Pinpoint the cell where the given text exists, returning its (x, y) midpoint coordinate. 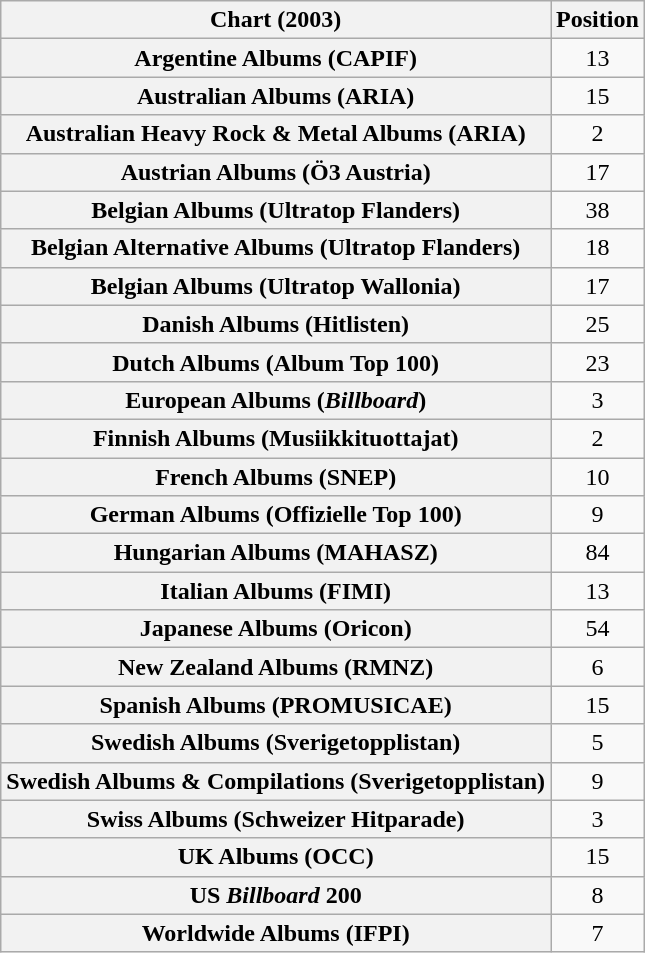
Swedish Albums (Sverigetopplistan) (276, 743)
Worldwide Albums (IFPI) (276, 933)
Japanese Albums (Oricon) (276, 629)
Dutch Albums (Album Top 100) (276, 362)
US Billboard 200 (276, 895)
New Zealand Albums (RMNZ) (276, 667)
Belgian Albums (Ultratop Flanders) (276, 210)
UK Albums (OCC) (276, 857)
38 (598, 210)
Australian Albums (ARIA) (276, 96)
7 (598, 933)
10 (598, 477)
18 (598, 248)
Danish Albums (Hitlisten) (276, 324)
6 (598, 667)
23 (598, 362)
54 (598, 629)
Belgian Alternative Albums (Ultratop Flanders) (276, 248)
Spanish Albums (PROMUSICAE) (276, 705)
Hungarian Albums (MAHASZ) (276, 553)
Austrian Albums (Ö3 Austria) (276, 172)
Argentine Albums (CAPIF) (276, 58)
Swiss Albums (Schweizer Hitparade) (276, 819)
French Albums (SNEP) (276, 477)
5 (598, 743)
25 (598, 324)
Italian Albums (FIMI) (276, 591)
European Albums (Billboard) (276, 400)
Australian Heavy Rock & Metal Albums (ARIA) (276, 134)
Swedish Albums & Compilations (Sverigetopplistan) (276, 781)
Finnish Albums (Musiikkituottajat) (276, 438)
Position (598, 20)
Chart (2003) (276, 20)
8 (598, 895)
German Albums (Offizielle Top 100) (276, 515)
Belgian Albums (Ultratop Wallonia) (276, 286)
84 (598, 553)
